From the cell containing the given text, extract its center point as [x, y] coordinate. 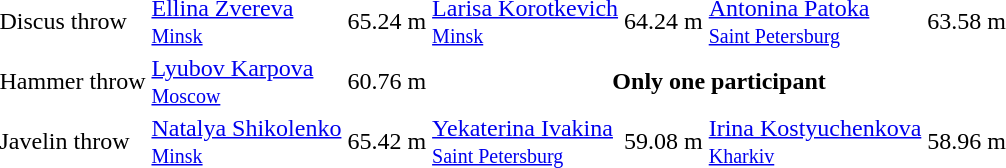
Lyubov Karpova Moscow [246, 82]
60.76 m [387, 82]
